Capture the cell that displays the provided text and extract its [X, Y] central coordinate. 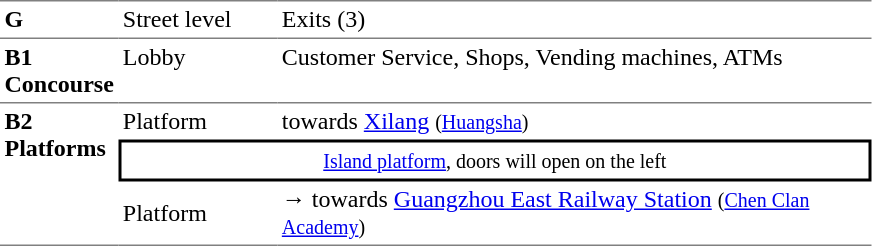
B1Concourse [59, 71]
B2Platforms [59, 175]
towards Xilang (Huangsha) [574, 122]
Customer Service, Shops, Vending machines, ATMs [574, 71]
→ towards Guangzhou East Railway Station (Chen Clan Academy) [574, 214]
Street level [198, 19]
G [59, 19]
Lobby [198, 71]
Island platform, doors will open on the left [494, 161]
Exits (3) [574, 19]
